From the cell containing the given text, extract its center point as (X, Y) coordinate. 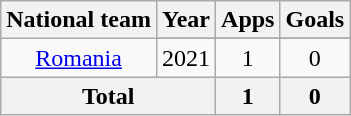
Year (186, 20)
Total (108, 96)
National team (79, 20)
Apps (248, 20)
2021 (186, 58)
Romania (79, 58)
Goals (315, 20)
